For the text-containing cell, return its midpoint in [x, y] coordinate format. 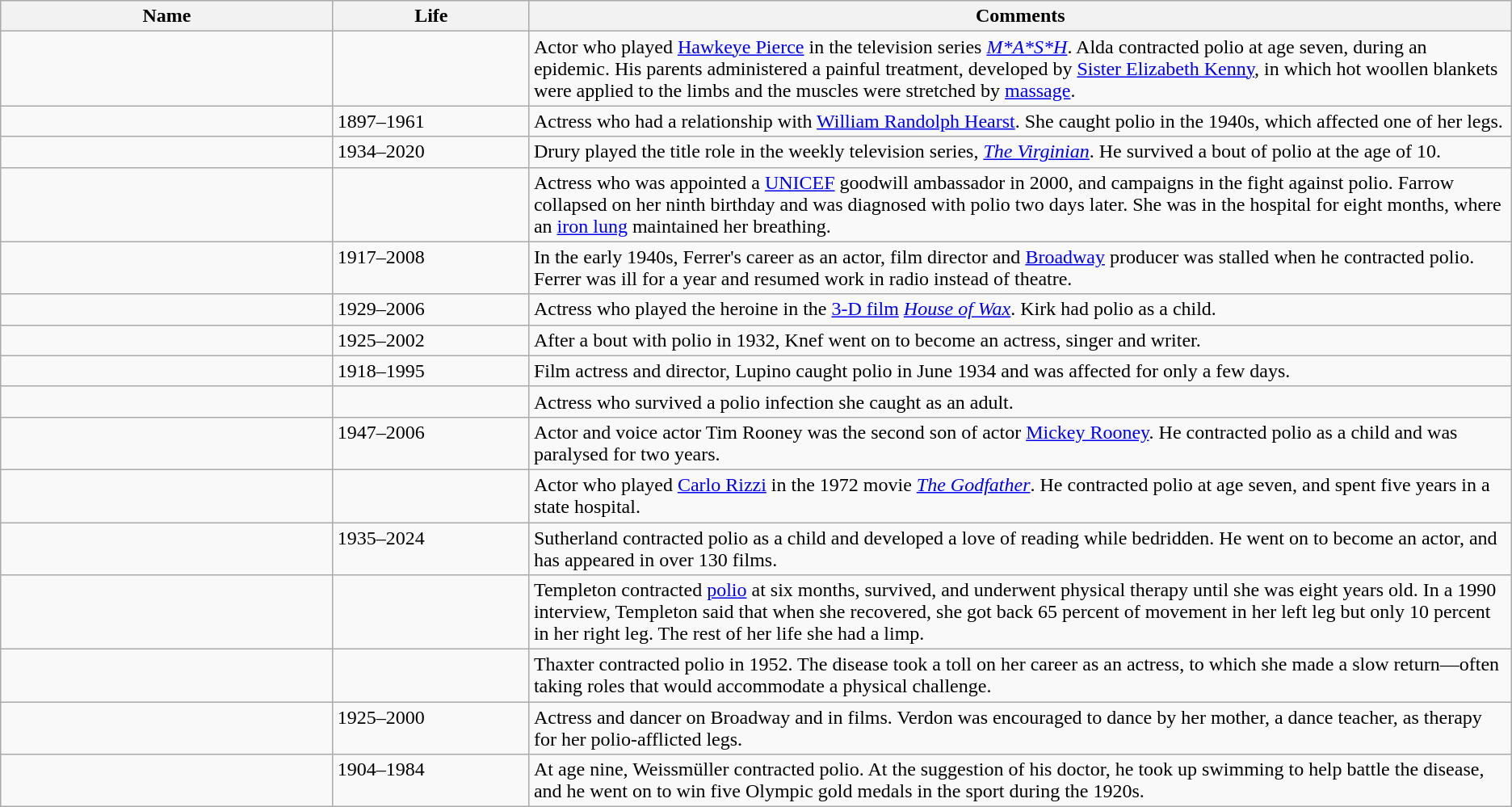
Actress who survived a polio infection she caught as an adult. [1020, 401]
Name [166, 16]
Actor who played Carlo Rizzi in the 1972 movie The Godfather. He contracted polio at age seven, and spent five years in a state hospital. [1020, 496]
1925–2000 [431, 729]
1929–2006 [431, 309]
After a bout with polio in 1932, Knef went on to become an actress, singer and writer. [1020, 340]
Drury played the title role in the weekly television series, The Virginian. He survived a bout of polio at the age of 10. [1020, 152]
1925–2002 [431, 340]
1897–1961 [431, 121]
1904–1984 [431, 780]
Actress who had a relationship with William Randolph Hearst. She caught polio in the 1940s, which affected one of her legs. [1020, 121]
Actress and dancer on Broadway and in films. Verdon was encouraged to dance by her mother, a dance teacher, as therapy for her polio-afflicted legs. [1020, 729]
Actor and voice actor Tim Rooney was the second son of actor Mickey Rooney. He contracted polio as a child and was paralysed for two years. [1020, 443]
1947–2006 [431, 443]
Actress who played the heroine in the 3-D film House of Wax. Kirk had polio as a child. [1020, 309]
Film actress and director, Lupino caught polio in June 1934 and was affected for only a few days. [1020, 371]
1917–2008 [431, 268]
1935–2024 [431, 548]
Comments [1020, 16]
Life [431, 16]
1934–2020 [431, 152]
1918–1995 [431, 371]
